Capture the cell that displays the provided text and extract its [X, Y] central coordinate. 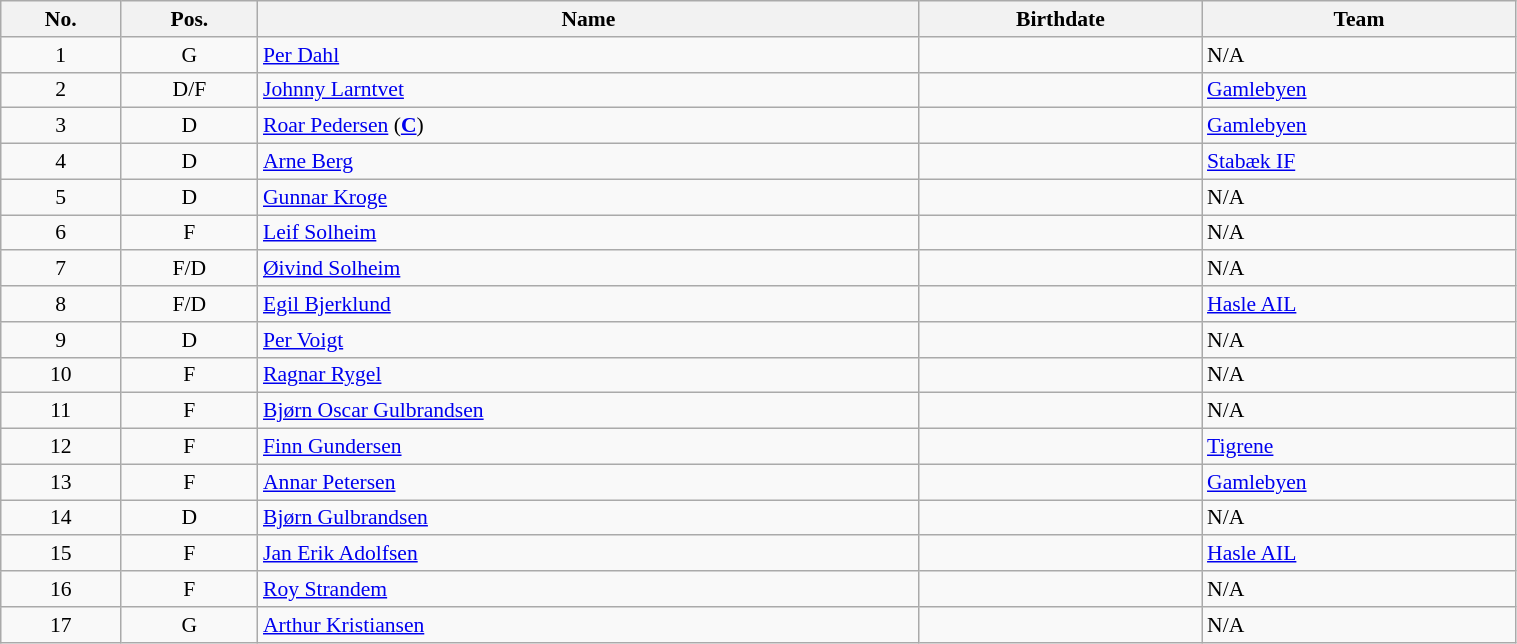
Bjørn Oscar Gulbrandsen [588, 411]
Gunnar Kroge [588, 197]
No. [61, 19]
Arne Berg [588, 162]
8 [61, 304]
13 [61, 482]
Jan Erik Adolfsen [588, 554]
14 [61, 518]
Leif Solheim [588, 233]
Annar Petersen [588, 482]
15 [61, 554]
Name [588, 19]
6 [61, 233]
9 [61, 340]
16 [61, 589]
12 [61, 447]
1 [61, 55]
Øivind Solheim [588, 269]
Team [1359, 19]
10 [61, 375]
Per Dahl [588, 55]
Per Voigt [588, 340]
4 [61, 162]
Finn Gundersen [588, 447]
Arthur Kristiansen [588, 625]
Johnny Larntvet [588, 90]
2 [61, 90]
Stabæk IF [1359, 162]
Bjørn Gulbrandsen [588, 518]
Birthdate [1060, 19]
Roy Strandem [588, 589]
3 [61, 126]
7 [61, 269]
Tigrene [1359, 447]
Roar Pedersen (C) [588, 126]
Ragnar Rygel [588, 375]
17 [61, 625]
Pos. [190, 19]
Egil Bjerklund [588, 304]
11 [61, 411]
D/F [190, 90]
5 [61, 197]
